Output the (X, Y) coordinate of the center of the cell containing the given text.  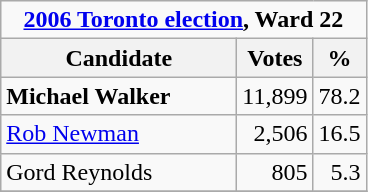
Rob Newman (119, 134)
805 (275, 172)
16.5 (340, 134)
11,899 (275, 96)
78.2 (340, 96)
Michael Walker (119, 96)
5.3 (340, 172)
% (340, 58)
Votes (275, 58)
Gord Reynolds (119, 172)
2006 Toronto election, Ward 22 (184, 20)
2,506 (275, 134)
Candidate (119, 58)
